Provide the (x, y) coordinate of the cell's center where the given text is located.  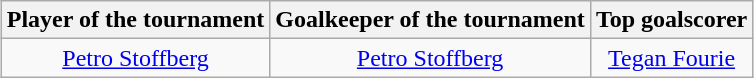
Goalkeeper of the tournament (430, 20)
Top goalscorer (671, 20)
Tegan Fourie (671, 58)
Player of the tournament (136, 20)
